Locate the cell with the specified text and output its [X, Y] center coordinate. 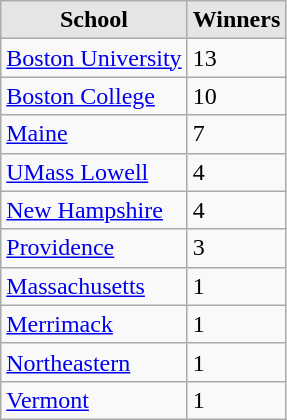
School [94, 20]
Merrimack [94, 324]
13 [236, 58]
Maine [94, 134]
Boston University [94, 58]
New Hampshire [94, 210]
10 [236, 96]
Boston College [94, 96]
3 [236, 248]
Winners [236, 20]
Northeastern [94, 362]
Providence [94, 248]
UMass Lowell [94, 172]
7 [236, 134]
Vermont [94, 400]
Massachusetts [94, 286]
